Pinpoint the cell where the given text exists, returning its [x, y] midpoint coordinate. 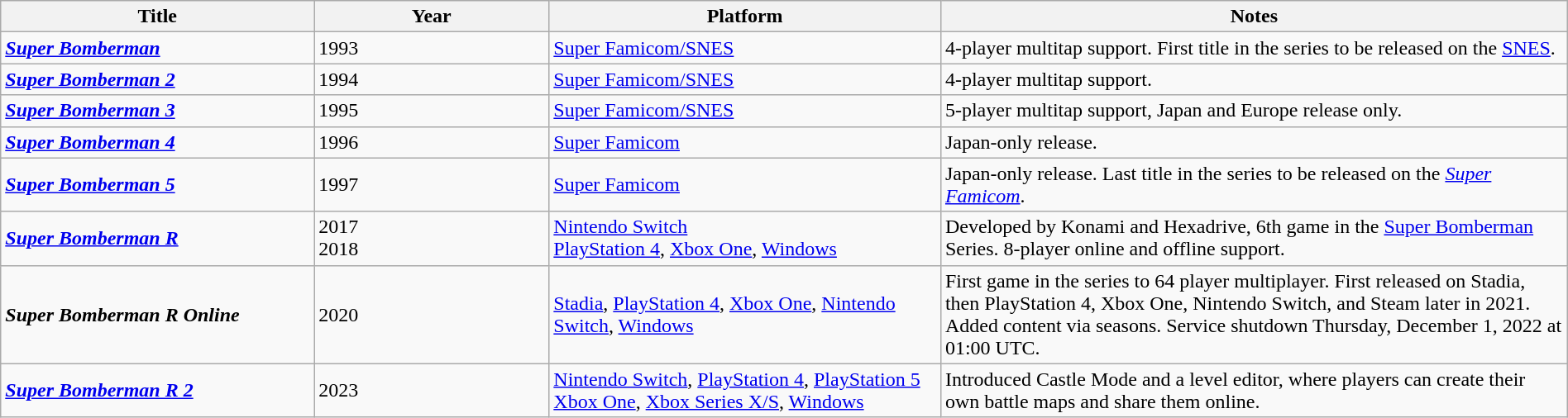
Super Bomberman 3 [157, 111]
Notes [1254, 17]
Japan-only release. [1254, 142]
4-player multitap support. First title in the series to be released on the SNES. [1254, 48]
Title [157, 17]
5-player multitap support, Japan and Europe release only. [1254, 111]
1995 [432, 111]
2020 [432, 314]
Developed by Konami and Hexadrive, 6th game in the Super Bomberman Series. 8-player online and offline support. [1254, 238]
Super Bomberman 4 [157, 142]
Super Bomberman R 2 [157, 390]
Super Bomberman [157, 48]
Nintendo Switch, PlayStation 4, PlayStation 5 Xbox One, Xbox Series X/S, Windows [745, 390]
Stadia, PlayStation 4, Xbox One, Nintendo Switch, Windows [745, 314]
Super Bomberman 2 [157, 79]
1997 [432, 185]
2017 2018 [432, 238]
Super Bomberman R [157, 238]
1993 [432, 48]
2023 [432, 390]
1996 [432, 142]
4-player multitap support. [1254, 79]
1994 [432, 79]
Japan-only release. Last title in the series to be released on the Super Famicom. [1254, 185]
Year [432, 17]
Platform [745, 17]
Super Bomberman R Online [157, 314]
Super Bomberman 5 [157, 185]
Nintendo SwitchPlayStation 4, Xbox One, Windows [745, 238]
Introduced Castle Mode and a level editor, where players can create their own battle maps and share them online. [1254, 390]
